Find where the given text appears and provide that cell's center as (x, y) coordinate. 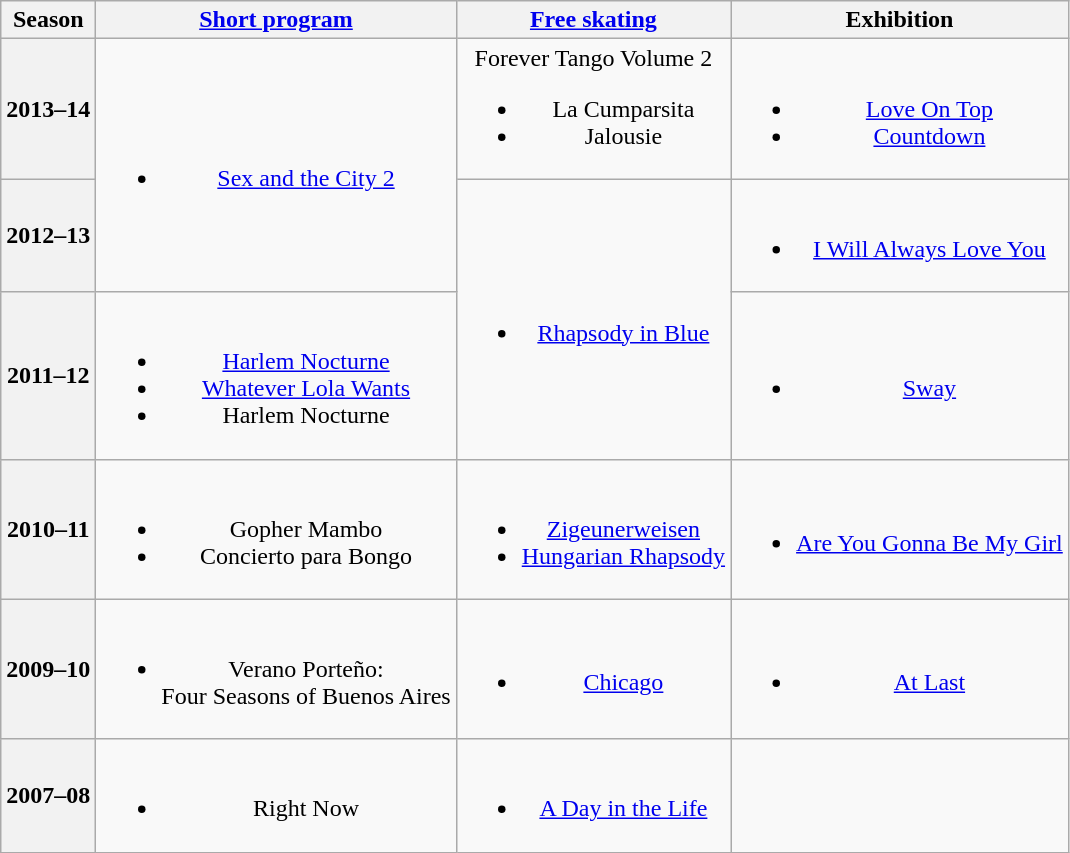
Zigeunerweisen Hungarian Rhapsody (593, 529)
2007–08 (48, 796)
Season (48, 20)
2010–11 (48, 529)
I Will Always Love You (900, 236)
Are You Gonna Be My Girl (900, 529)
2009–10 (48, 669)
2012–13 (48, 236)
Sway (900, 376)
Harlem Nocturne Whatever Lola Wants Harlem Nocturne (276, 376)
Love On TopCountdown (900, 109)
Gopher Mambo Concierto para Bongo (276, 529)
2011–12 (48, 376)
Verano Porteño: Four Seasons of Buenos Aires (276, 669)
Forever Tango Volume 2La Cumparsita Jalousie (593, 109)
At Last (900, 669)
Sex and the City 2 (276, 166)
2013–14 (48, 109)
Exhibition (900, 20)
Chicago (593, 669)
Short program (276, 20)
Free skating (593, 20)
A Day in the Life (593, 796)
Right Now (276, 796)
Rhapsody in Blue (593, 319)
